Search for the cell housing the specified text and yield its (X, Y) center coordinate. 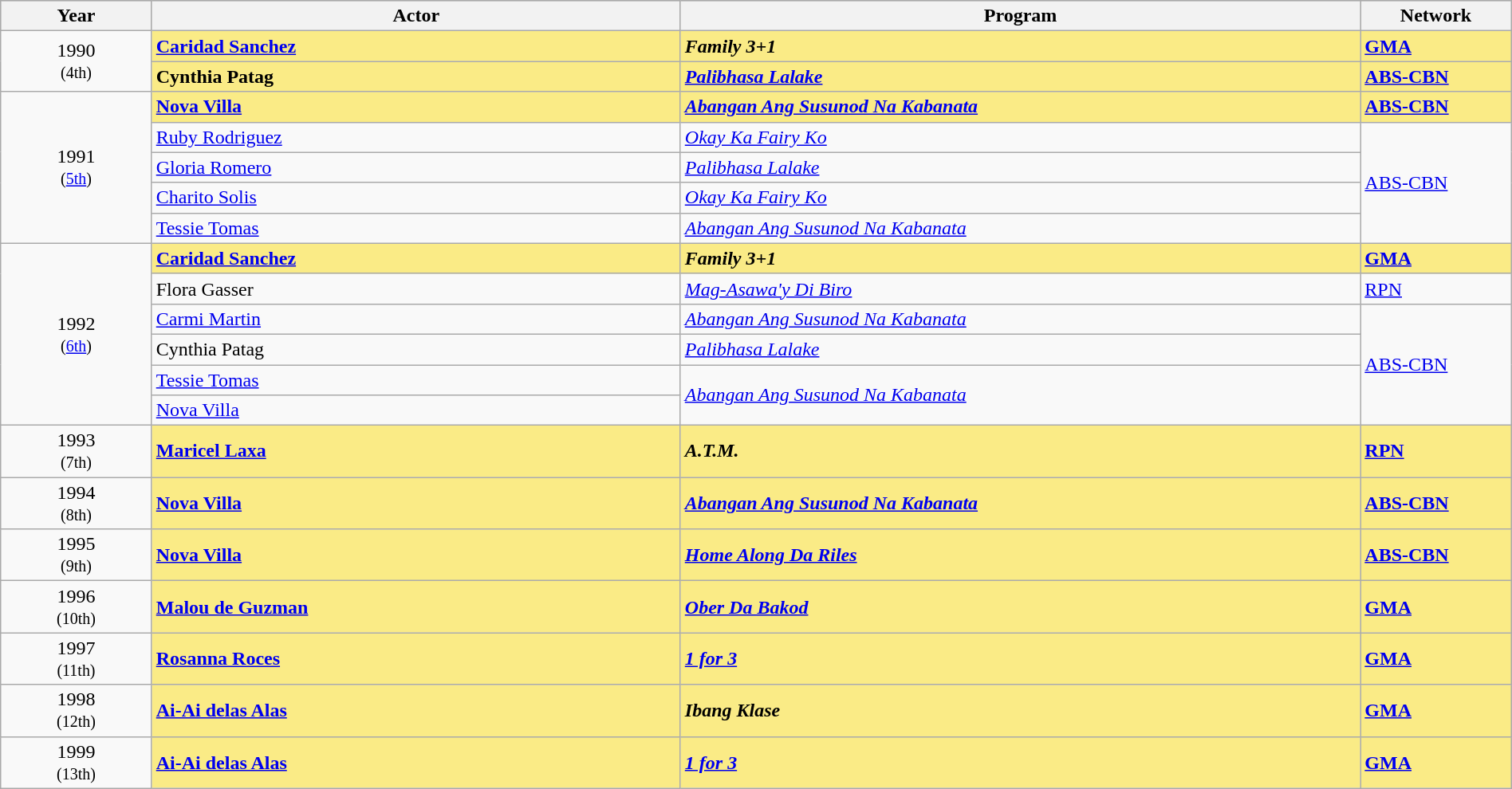
Rosanna Roces (416, 658)
Flora Gasser (416, 289)
Ruby Rodriguez (416, 137)
1996(10th) (77, 607)
Gloria Romero (416, 167)
Charito Solis (416, 198)
Ibang Klase (1021, 711)
1994(8th) (77, 504)
1999(13th) (77, 762)
1992(6th) (77, 334)
Carmi Martin (416, 319)
Home Along Da Riles (1021, 555)
Program (1021, 16)
Maricel Laxa (416, 451)
Actor (416, 16)
Ober Da Bakod (1021, 607)
Malou de Guzman (416, 607)
1991(5th) (77, 167)
Network (1435, 16)
Year (77, 16)
1993(7th) (77, 451)
A.T.M. (1021, 451)
1998(12th) (77, 711)
Mag-Asawa'y Di Biro (1021, 289)
1995(9th) (77, 555)
1997(11th) (77, 658)
1990(4th) (77, 61)
